Find where the given text appears and provide that cell's center as [X, Y] coordinate. 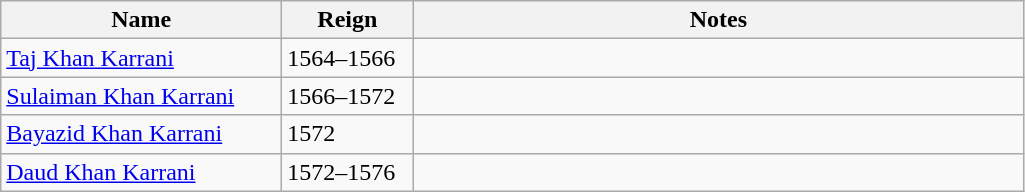
Reign [348, 20]
Notes [718, 20]
Taj Khan Karrani [142, 58]
Bayazid Khan Karrani [142, 134]
1564–1566 [348, 58]
1566–1572 [348, 96]
Sulaiman Khan Karrani [142, 96]
Daud Khan Karrani [142, 172]
1572–1576 [348, 172]
1572 [348, 134]
Name [142, 20]
